Return the [x, y] coordinate for the center point of the cell that contains the specified text.  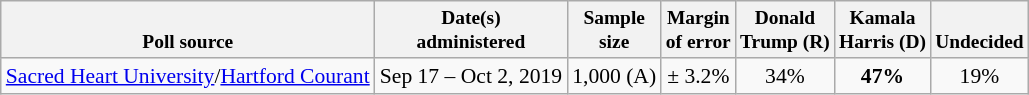
Date(s)administered [471, 30]
Poll source [188, 30]
34% [784, 76]
DonaldTrump (R) [784, 30]
19% [980, 76]
± 3.2% [698, 76]
47% [882, 76]
Sacred Heart University/Hartford Courant [188, 76]
1,000 (A) [614, 76]
Samplesize [614, 30]
Undecided [980, 30]
Marginof error [698, 30]
KamalaHarris (D) [882, 30]
Sep 17 – Oct 2, 2019 [471, 76]
